Return (X, Y) of the center of cell containing provided text 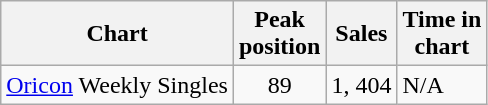
Peakposition (279, 34)
Oricon Weekly Singles (118, 85)
N/A (442, 85)
Sales (362, 34)
1, 404 (362, 85)
Time inchart (442, 34)
89 (279, 85)
Chart (118, 34)
